Identify which cell holds the provided text, then report its (x, y) central coordinate. 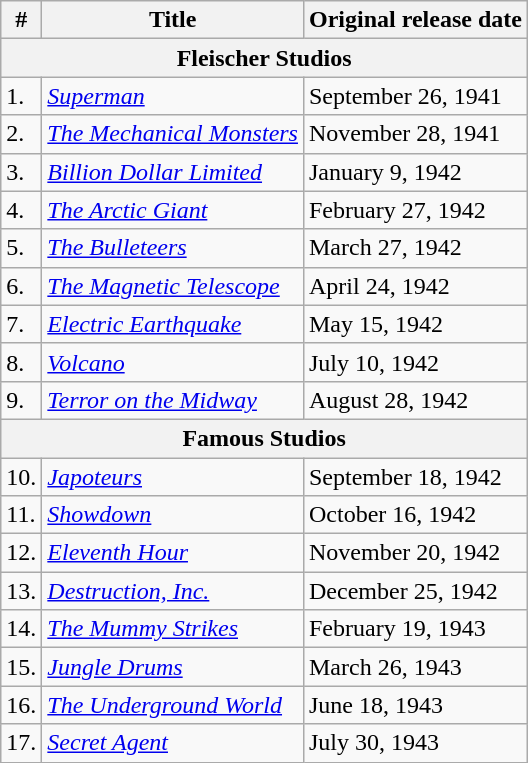
June 18, 1943 (415, 705)
The Magnetic Telescope (173, 286)
Original release date (415, 20)
December 25, 1942 (415, 591)
November 28, 1941 (415, 134)
10. (22, 477)
6. (22, 286)
Title (173, 20)
14. (22, 629)
November 20, 1942 (415, 553)
September 26, 1941 (415, 96)
January 9, 1942 (415, 172)
4. (22, 210)
March 27, 1942 (415, 248)
17. (22, 743)
16. (22, 705)
March 26, 1943 (415, 667)
# (22, 20)
The Arctic Giant (173, 210)
5. (22, 248)
2. (22, 134)
The Mummy Strikes (173, 629)
Fleischer Studios (264, 58)
Secret Agent (173, 743)
Electric Earthquake (173, 324)
July 30, 1943 (415, 743)
15. (22, 667)
Jungle Drums (173, 667)
August 28, 1942 (415, 400)
3. (22, 172)
February 27, 1942 (415, 210)
February 19, 1943 (415, 629)
Eleventh Hour (173, 553)
The Mechanical Monsters (173, 134)
8. (22, 362)
July 10, 1942 (415, 362)
11. (22, 515)
13. (22, 591)
Showdown (173, 515)
The Underground World (173, 705)
12. (22, 553)
May 15, 1942 (415, 324)
September 18, 1942 (415, 477)
7. (22, 324)
Japoteurs (173, 477)
Destruction, Inc. (173, 591)
1. (22, 96)
9. (22, 400)
October 16, 1942 (415, 515)
Terror on the Midway (173, 400)
Billion Dollar Limited (173, 172)
April 24, 1942 (415, 286)
Volcano (173, 362)
Famous Studios (264, 438)
Superman (173, 96)
The Bulleteers (173, 248)
